Provide the [x, y] coordinate of the cell's center where the given text is located.  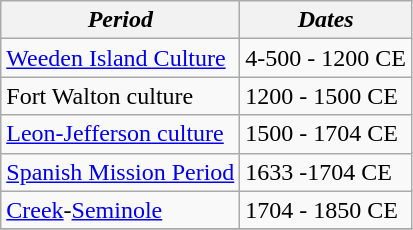
Creek-Seminole [120, 210]
Leon-Jefferson culture [120, 134]
1633 -1704 CE [326, 172]
Dates [326, 20]
Period [120, 20]
1500 - 1704 CE [326, 134]
Spanish Mission Period [120, 172]
1704 - 1850 CE [326, 210]
4-500 - 1200 CE [326, 58]
Weeden Island Culture [120, 58]
1200 - 1500 CE [326, 96]
Fort Walton culture [120, 96]
